Extract the (x, y) coordinate from the center of the cell holding the provided text.  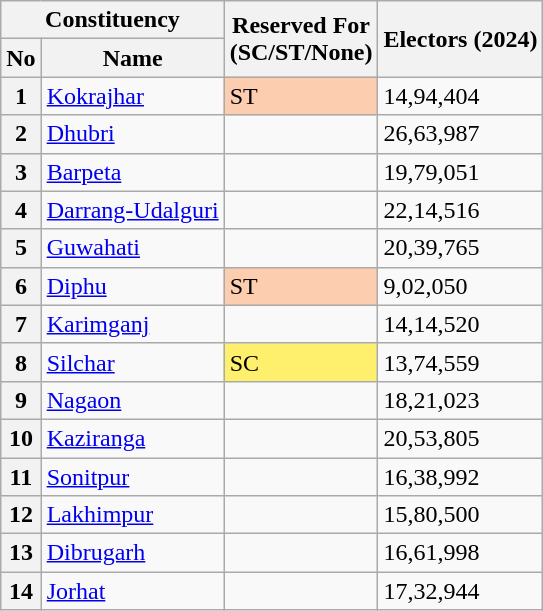
Dibrugarh (132, 553)
2 (21, 134)
Darrang-Udalguri (132, 210)
16,61,998 (460, 553)
19,79,051 (460, 172)
26,63,987 (460, 134)
9,02,050 (460, 286)
12 (21, 515)
No (21, 58)
Jorhat (132, 591)
5 (21, 248)
Karimganj (132, 324)
Silchar (132, 362)
Dhubri (132, 134)
20,39,765 (460, 248)
3 (21, 172)
11 (21, 477)
20,53,805 (460, 438)
Barpeta (132, 172)
9 (21, 400)
Diphu (132, 286)
Electors (2024) (460, 39)
14 (21, 591)
10 (21, 438)
14,94,404 (460, 96)
Reserved For(SC/ST/None) (301, 39)
13,74,559 (460, 362)
Sonitpur (132, 477)
1 (21, 96)
SC (301, 362)
7 (21, 324)
Guwahati (132, 248)
4 (21, 210)
Kaziranga (132, 438)
6 (21, 286)
Lakhimpur (132, 515)
Constituency (112, 20)
8 (21, 362)
18,21,023 (460, 400)
14,14,520 (460, 324)
13 (21, 553)
15,80,500 (460, 515)
22,14,516 (460, 210)
Name (132, 58)
Kokrajhar (132, 96)
Nagaon (132, 400)
16,38,992 (460, 477)
17,32,944 (460, 591)
